For the text-containing cell, return its midpoint in (X, Y) coordinate format. 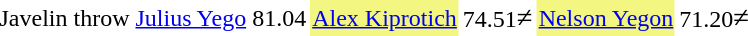
Alex Kiprotich (385, 18)
74.51≠ (498, 18)
Julius Yego (191, 18)
Nelson Yegon (606, 18)
81.04 (280, 18)
